Capture the cell that displays the provided text and extract its [x, y] central coordinate. 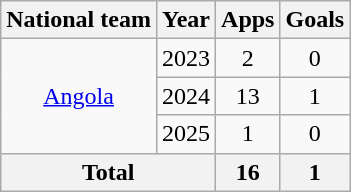
Goals [315, 20]
13 [248, 96]
Total [108, 172]
National team [79, 20]
Apps [248, 20]
2 [248, 58]
2025 [186, 134]
Year [186, 20]
2023 [186, 58]
16 [248, 172]
Angola [79, 96]
2024 [186, 96]
